Extract the [x, y] coordinate from the center of the cell holding the provided text.  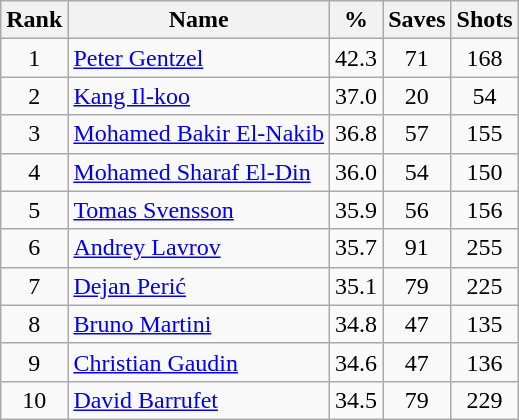
Dejan Perić [199, 286]
8 [34, 324]
42.3 [356, 58]
Saves [417, 20]
Rank [34, 20]
David Barrufet [199, 400]
35.1 [356, 286]
1 [34, 58]
136 [484, 362]
3 [34, 134]
156 [484, 210]
Mohamed Bakir El-Nakib [199, 134]
20 [417, 96]
37.0 [356, 96]
Mohamed Sharaf El-Din [199, 172]
Shots [484, 20]
5 [34, 210]
% [356, 20]
Tomas Svensson [199, 210]
135 [484, 324]
2 [34, 96]
Name [199, 20]
168 [484, 58]
35.7 [356, 248]
34.8 [356, 324]
150 [484, 172]
229 [484, 400]
34.5 [356, 400]
225 [484, 286]
36.8 [356, 134]
36.0 [356, 172]
155 [484, 134]
255 [484, 248]
56 [417, 210]
34.6 [356, 362]
6 [34, 248]
Kang Il-koo [199, 96]
4 [34, 172]
91 [417, 248]
Christian Gaudin [199, 362]
9 [34, 362]
35.9 [356, 210]
71 [417, 58]
Bruno Martini [199, 324]
7 [34, 286]
Peter Gentzel [199, 58]
Andrey Lavrov [199, 248]
57 [417, 134]
10 [34, 400]
